Scan for the cell matching the given text and deliver its [X, Y] coordinate at center. 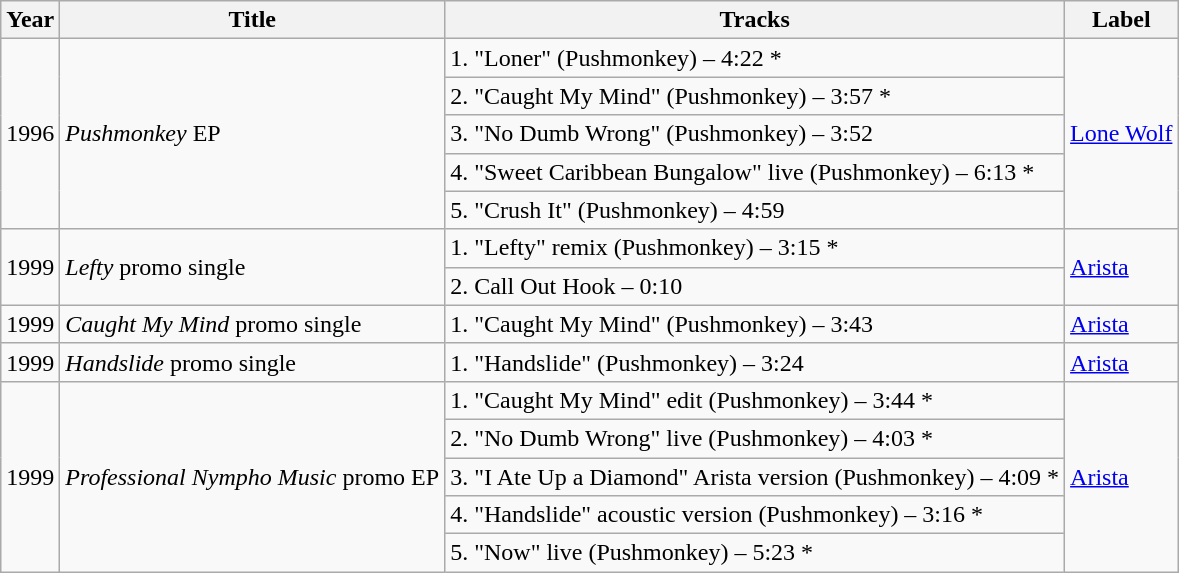
2. "Caught My Mind" (Pushmonkey) – 3:57 * [755, 96]
2. Call Out Hook – 0:10 [755, 286]
4. "Sweet Caribbean Bungalow" live (Pushmonkey) – 6:13 * [755, 172]
1. "Lefty" remix (Pushmonkey) – 3:15 * [755, 248]
3. "I Ate Up a Diamond" Arista version (Pushmonkey) – 4:09 * [755, 477]
Professional Nympho Music promo EP [252, 476]
5. "Now" live (Pushmonkey) – 5:23 * [755, 553]
Caught My Mind promo single [252, 324]
1996 [30, 134]
Pushmonkey EP [252, 134]
4. "Handslide" acoustic version (Pushmonkey) – 3:16 * [755, 515]
Title [252, 20]
Tracks [755, 20]
1. "Loner" (Pushmonkey) – 4:22 * [755, 58]
1. "Caught My Mind" edit (Pushmonkey) – 3:44 * [755, 400]
3. "No Dumb Wrong" (Pushmonkey) – 3:52 [755, 134]
2. "No Dumb Wrong" live (Pushmonkey) – 4:03 * [755, 438]
Handslide promo single [252, 362]
1. "Handslide" (Pushmonkey) – 3:24 [755, 362]
Lefty promo single [252, 267]
Lone Wolf [1122, 134]
Label [1122, 20]
1. "Caught My Mind" (Pushmonkey) – 3:43 [755, 324]
Year [30, 20]
5. "Crush It" (Pushmonkey) – 4:59 [755, 210]
